Return (X, Y) of the center of cell containing provided text 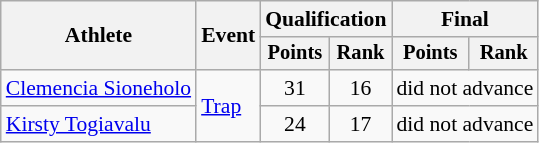
17 (361, 124)
Athlete (98, 36)
24 (294, 124)
Final (466, 19)
31 (294, 88)
Kirsty Togiavalu (98, 124)
Clemencia Sioneholo (98, 88)
Event (228, 36)
16 (361, 88)
Qualification (326, 19)
Trap (228, 106)
